Output the [x, y] coordinate of the center of the cell containing the given text.  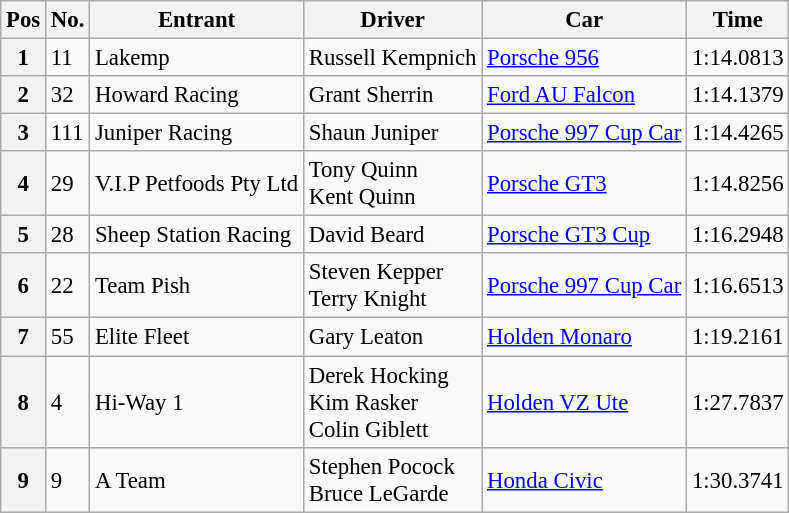
Hi-Way 1 [197, 402]
1:14.1379 [738, 95]
22 [68, 286]
Driver [392, 20]
1:14.0813 [738, 58]
Porsche GT3 Cup [584, 235]
Porsche GT3 [584, 184]
1:30.3741 [738, 480]
Holden Monaro [584, 337]
7 [24, 337]
8 [24, 402]
1:16.2948 [738, 235]
Entrant [197, 20]
Time [738, 20]
55 [68, 337]
6 [24, 286]
3 [24, 133]
1:19.2161 [738, 337]
Shaun Juniper [392, 133]
Porsche 956 [584, 58]
Russell Kempnich [392, 58]
Ford AU Falcon [584, 95]
Team Pish [197, 286]
1:14.8256 [738, 184]
Steven KepperTerry Knight [392, 286]
Honda Civic [584, 480]
1:16.6513 [738, 286]
2 [24, 95]
28 [68, 235]
Tony QuinnKent Quinn [392, 184]
No. [68, 20]
32 [68, 95]
1:27.7837 [738, 402]
Lakemp [197, 58]
11 [68, 58]
111 [68, 133]
1 [24, 58]
Pos [24, 20]
29 [68, 184]
A Team [197, 480]
Derek HockingKim RaskerColin Giblett [392, 402]
Gary Leaton [392, 337]
5 [24, 235]
Elite Fleet [197, 337]
Car [584, 20]
Juniper Racing [197, 133]
Grant Sherrin [392, 95]
V.I.P Petfoods Pty Ltd [197, 184]
1:14.4265 [738, 133]
David Beard [392, 235]
Sheep Station Racing [197, 235]
Holden VZ Ute [584, 402]
Stephen PocockBruce LeGarde [392, 480]
Howard Racing [197, 95]
